Find where the given text appears and provide that cell's center as (x, y) coordinate. 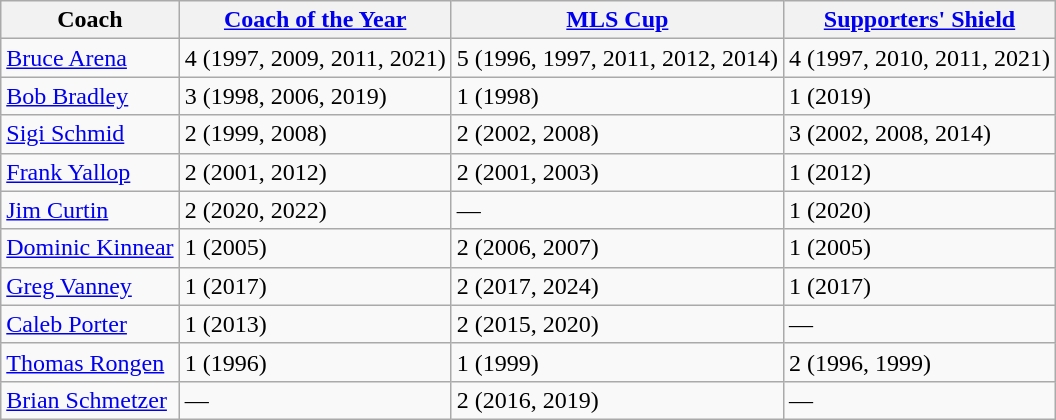
Jim Curtin (90, 210)
2 (1999, 2008) (315, 134)
MLS Cup (617, 20)
Dominic Kinnear (90, 248)
Supporters' Shield (919, 20)
3 (1998, 2006, 2019) (315, 96)
2 (2001, 2012) (315, 172)
1 (2020) (919, 210)
Bob Bradley (90, 96)
Greg Vanney (90, 286)
2 (2015, 2020) (617, 324)
4 (1997, 2010, 2011, 2021) (919, 58)
1 (1999) (617, 362)
2 (2017, 2024) (617, 286)
3 (2002, 2008, 2014) (919, 134)
2 (2002, 2008) (617, 134)
Coach (90, 20)
Frank Yallop (90, 172)
2 (2001, 2003) (617, 172)
1 (2019) (919, 96)
1 (1998) (617, 96)
Sigi Schmid (90, 134)
Brian Schmetzer (90, 400)
2 (2006, 2007) (617, 248)
2 (1996, 1999) (919, 362)
2 (2016, 2019) (617, 400)
Bruce Arena (90, 58)
2 (2020, 2022) (315, 210)
Thomas Rongen (90, 362)
1 (1996) (315, 362)
Coach of the Year (315, 20)
5 (1996, 1997, 2011, 2012, 2014) (617, 58)
1 (2012) (919, 172)
Caleb Porter (90, 324)
4 (1997, 2009, 2011, 2021) (315, 58)
1 (2013) (315, 324)
